For the text-containing cell, return its midpoint in [X, Y] coordinate format. 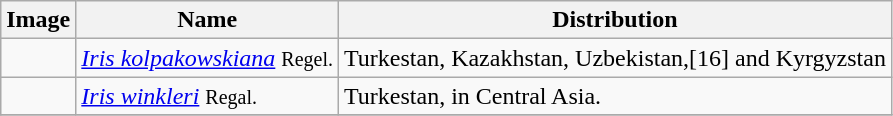
Name [208, 20]
Iris kolpakowskiana Regel. [208, 58]
Distribution [614, 20]
Image [38, 20]
Turkestan, in Central Asia. [614, 96]
Iris winkleri Regal. [208, 96]
Turkestan, Kazakhstan, Uzbekistan,[16] and Kyrgyzstan [614, 58]
